Extract the [X, Y] coordinate from the center of the cell holding the provided text.  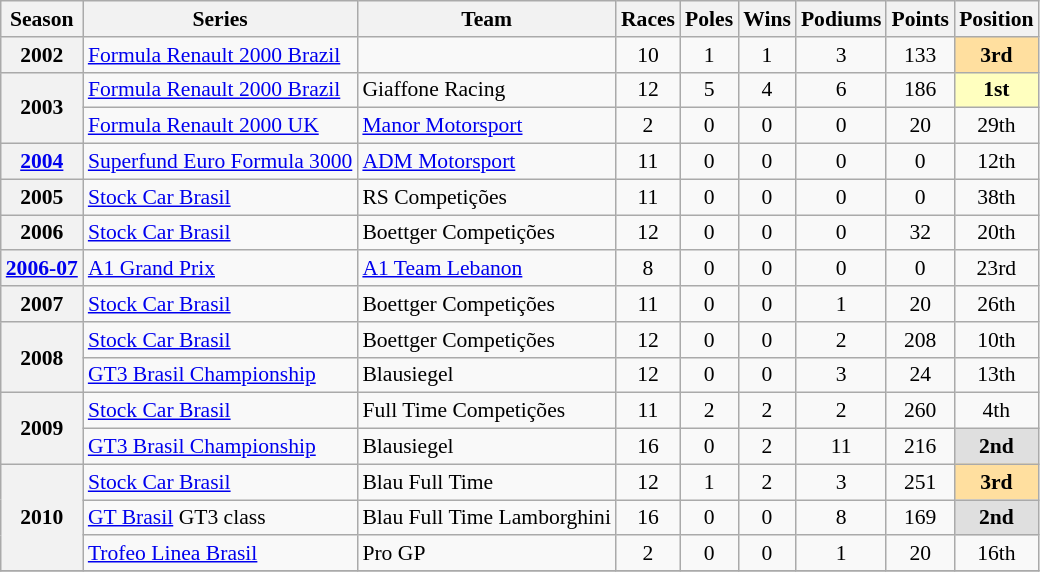
26th [996, 304]
RS Competições [486, 197]
260 [920, 411]
GT Brasil GT3 class [220, 518]
Pro GP [486, 554]
Team [486, 19]
2006 [42, 233]
16th [996, 554]
Giaffone Racing [486, 90]
Trofeo Linea Brasil [220, 554]
ADM Motorsport [486, 162]
32 [920, 233]
2007 [42, 304]
Manor Motorsport [486, 126]
208 [920, 340]
1st [996, 90]
Blau Full Time Lamborghini [486, 518]
2008 [42, 358]
133 [920, 55]
Poles [709, 19]
2006-07 [42, 269]
2003 [42, 108]
2005 [42, 197]
10th [996, 340]
4 [767, 90]
Podiums [842, 19]
251 [920, 482]
Full Time Competições [486, 411]
Blau Full Time [486, 482]
2010 [42, 518]
Superfund Euro Formula 3000 [220, 162]
169 [920, 518]
29th [996, 126]
Position [996, 19]
38th [996, 197]
2002 [42, 55]
186 [920, 90]
2009 [42, 428]
Formula Renault 2000 UK [220, 126]
23rd [996, 269]
4th [996, 411]
6 [842, 90]
10 [648, 55]
A1 Team Lebanon [486, 269]
216 [920, 447]
5 [709, 90]
A1 Grand Prix [220, 269]
20th [996, 233]
Races [648, 19]
12th [996, 162]
Points [920, 19]
24 [920, 375]
13th [996, 375]
Series [220, 19]
2004 [42, 162]
Wins [767, 19]
Season [42, 19]
